From the cell containing the given text, extract its center point as (X, Y) coordinate. 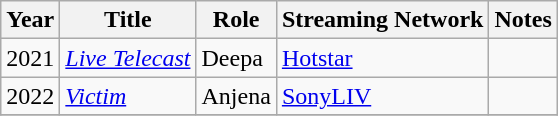
Victim (128, 96)
Title (128, 20)
Year (30, 20)
Deepa (236, 58)
SonyLIV (382, 96)
Notes (523, 20)
2022 (30, 96)
Hotstar (382, 58)
Role (236, 20)
Live Telecast (128, 58)
Streaming Network (382, 20)
2021 (30, 58)
Anjena (236, 96)
